Extract the [X, Y] coordinate from the center of the cell holding the provided text.  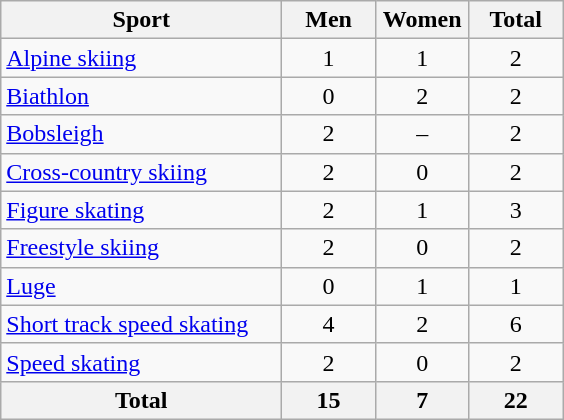
6 [516, 324]
Sport [142, 20]
Luge [142, 286]
Speed skating [142, 362]
Bobsleigh [142, 134]
Freestyle skiing [142, 248]
Cross-country skiing [142, 172]
Figure skating [142, 210]
Women [422, 20]
Men [329, 20]
4 [329, 324]
15 [329, 400]
– [422, 134]
22 [516, 400]
Alpine skiing [142, 58]
Biathlon [142, 96]
7 [422, 400]
3 [516, 210]
Short track speed skating [142, 324]
